Identify which cell holds the provided text, then report its (x, y) central coordinate. 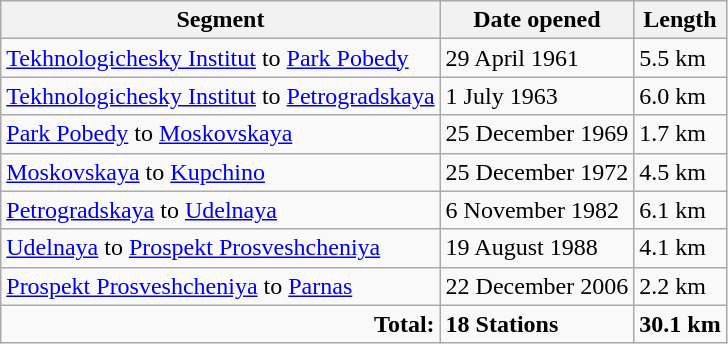
Prospekt Prosveshcheniya to Parnas (220, 286)
Moskovskaya to Kupchino (220, 172)
Park Pobedy to Moskovskaya (220, 134)
6.1 km (680, 210)
Length (680, 20)
4.5 km (680, 172)
19 August 1988 (537, 248)
Udelnaya to Prospekt Prosveshcheniya (220, 248)
22 December 2006 (537, 286)
Segment (220, 20)
1 July 1963 (537, 96)
6.0 km (680, 96)
Total: (220, 324)
6 November 1982 (537, 210)
1.7 km (680, 134)
4.1 km (680, 248)
Tekhnologichesky Institut to Park Pobedy (220, 58)
29 April 1961 (537, 58)
30.1 km (680, 324)
25 December 1972 (537, 172)
Tekhnologichesky Institut to Petrogradskaya (220, 96)
25 December 1969 (537, 134)
2.2 km (680, 286)
5.5 km (680, 58)
18 Stations (537, 324)
Petrogradskaya to Udelnaya (220, 210)
Date opened (537, 20)
